Detect which cell encompasses the target text, then output its [X, Y] center coordinate. 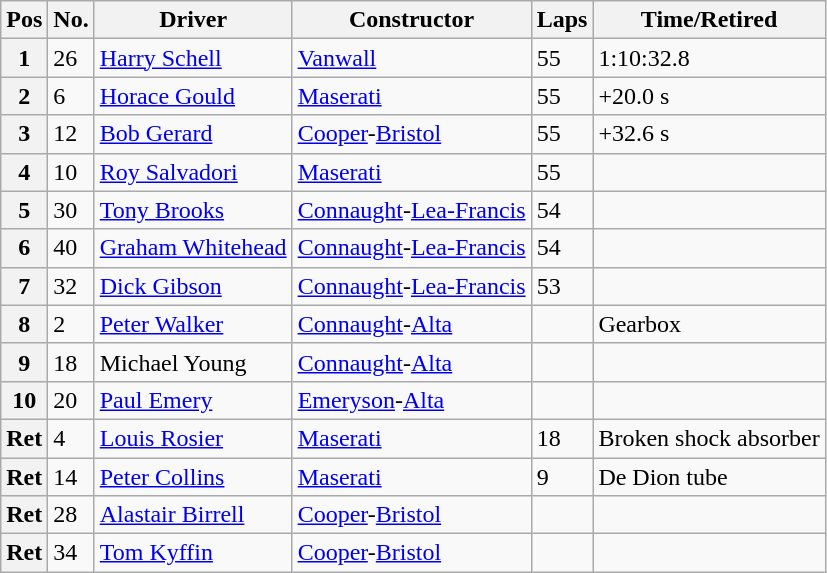
Dick Gibson [193, 286]
No. [71, 20]
+20.0 s [709, 96]
Horace Gould [193, 96]
3 [24, 134]
Tony Brooks [193, 210]
12 [71, 134]
40 [71, 248]
34 [71, 553]
Roy Salvadori [193, 172]
De Dion tube [709, 477]
Bob Gerard [193, 134]
Emeryson-Alta [412, 400]
Harry Schell [193, 58]
Alastair Birrell [193, 515]
Driver [193, 20]
26 [71, 58]
Louis Rosier [193, 438]
30 [71, 210]
Time/Retired [709, 20]
Broken shock absorber [709, 438]
20 [71, 400]
32 [71, 286]
Peter Walker [193, 324]
Peter Collins [193, 477]
53 [562, 286]
1:10:32.8 [709, 58]
Graham Whitehead [193, 248]
+32.6 s [709, 134]
Paul Emery [193, 400]
8 [24, 324]
28 [71, 515]
1 [24, 58]
5 [24, 210]
Laps [562, 20]
Gearbox [709, 324]
Pos [24, 20]
7 [24, 286]
Constructor [412, 20]
Michael Young [193, 362]
Vanwall [412, 58]
14 [71, 477]
Tom Kyffin [193, 553]
